Identify which cell holds the provided text, then report its [x, y] central coordinate. 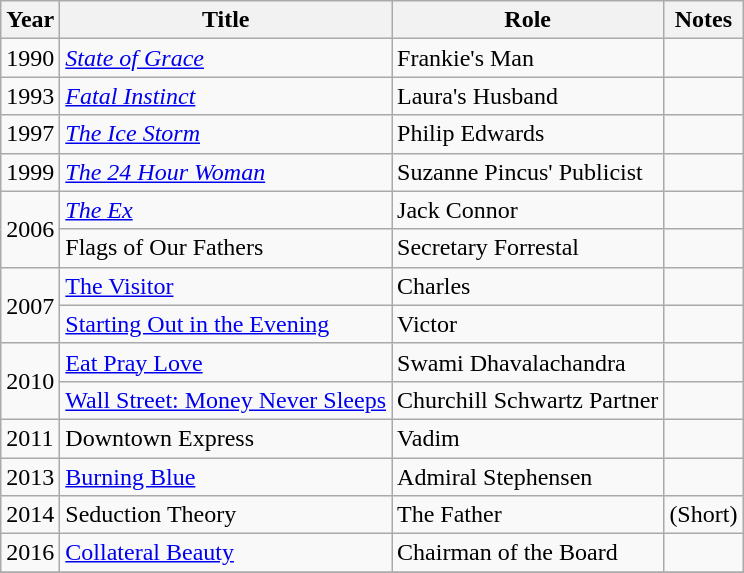
Charles [528, 286]
Laura's Husband [528, 96]
Seduction Theory [226, 515]
Chairman of the Board [528, 553]
2014 [30, 515]
Jack Connor [528, 210]
Eat Pray Love [226, 362]
Flags of Our Fathers [226, 248]
Collateral Beauty [226, 553]
Admiral Stephensen [528, 477]
State of Grace [226, 58]
Suzanne Pincus' Publicist [528, 172]
Churchill Schwartz Partner [528, 400]
2013 [30, 477]
Swami Dhavalachandra [528, 362]
2007 [30, 305]
Secretary Forrestal [528, 248]
Downtown Express [226, 438]
Wall Street: Money Never Sleeps [226, 400]
Title [226, 20]
1993 [30, 96]
1990 [30, 58]
2011 [30, 438]
2010 [30, 381]
The Visitor [226, 286]
1997 [30, 134]
2006 [30, 229]
The Ex [226, 210]
(Short) [704, 515]
The 24 Hour Woman [226, 172]
Frankie's Man [528, 58]
The Ice Storm [226, 134]
Year [30, 20]
Notes [704, 20]
Vadim [528, 438]
The Father [528, 515]
Philip Edwards [528, 134]
2016 [30, 553]
Victor [528, 324]
Role [528, 20]
1999 [30, 172]
Burning Blue [226, 477]
Starting Out in the Evening [226, 324]
Fatal Instinct [226, 96]
